From the cell containing the given text, extract its center point as [x, y] coordinate. 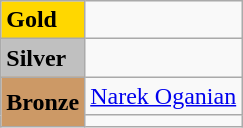
Narek Oganian [164, 96]
Gold [43, 20]
Bronze [43, 102]
Silver [43, 58]
